Scan for the cell matching the given text and deliver its (x, y) coordinate at center. 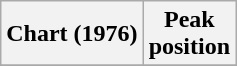
Peakposition (189, 34)
Chart (1976) (72, 34)
